For the text-containing cell, return its midpoint in [X, Y] coordinate format. 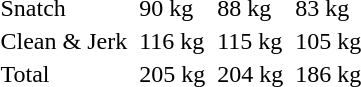
116 kg [172, 41]
115 kg [250, 41]
